Determine the (X, Y) coordinate at the center of the cell enclosing the given text.  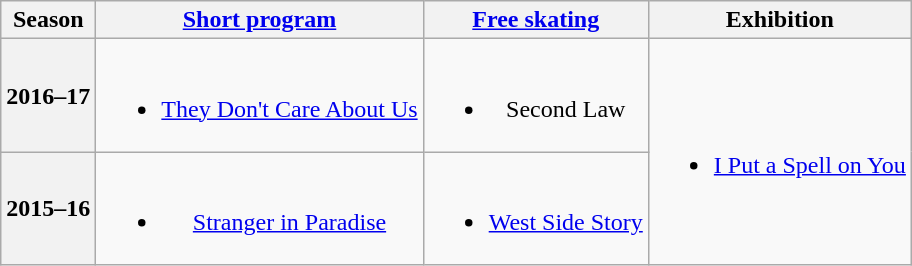
Exhibition (780, 20)
West Side Story (536, 208)
They Don't Care About Us (260, 96)
Second Law (536, 96)
Short program (260, 20)
2016–17 (48, 96)
Season (48, 20)
Free skating (536, 20)
I Put a Spell on You (780, 152)
2015–16 (48, 208)
Stranger in Paradise (260, 208)
